Return (x, y) of the center of cell containing provided text 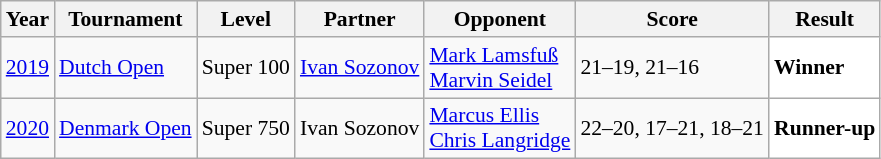
Super 100 (246, 68)
Partner (360, 19)
2019 (28, 68)
Winner (824, 68)
Denmark Open (126, 128)
Year (28, 19)
Opponent (500, 19)
Runner-up (824, 128)
21–19, 21–16 (672, 68)
Result (824, 19)
22–20, 17–21, 18–21 (672, 128)
2020 (28, 128)
Level (246, 19)
Marcus Ellis Chris Langridge (500, 128)
Tournament (126, 19)
Super 750 (246, 128)
Mark Lamsfuß Marvin Seidel (500, 68)
Dutch Open (126, 68)
Score (672, 19)
